Detect which cell encompasses the target text, then output its [X, Y] center coordinate. 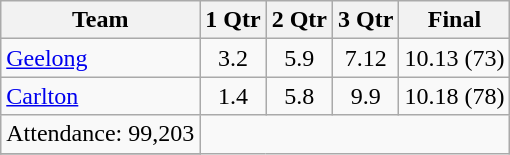
3 Qtr [366, 20]
1 Qtr [233, 20]
10.18 (78) [454, 96]
7.12 [366, 58]
5.8 [299, 96]
1.4 [233, 96]
10.13 (73) [454, 58]
2 Qtr [299, 20]
3.2 [233, 58]
Team [100, 20]
5.9 [299, 58]
Geelong [100, 58]
Carlton [100, 96]
Final [454, 20]
Attendance: 99,203 [100, 134]
9.9 [366, 96]
